Scan for the cell matching the given text and deliver its (X, Y) coordinate at center. 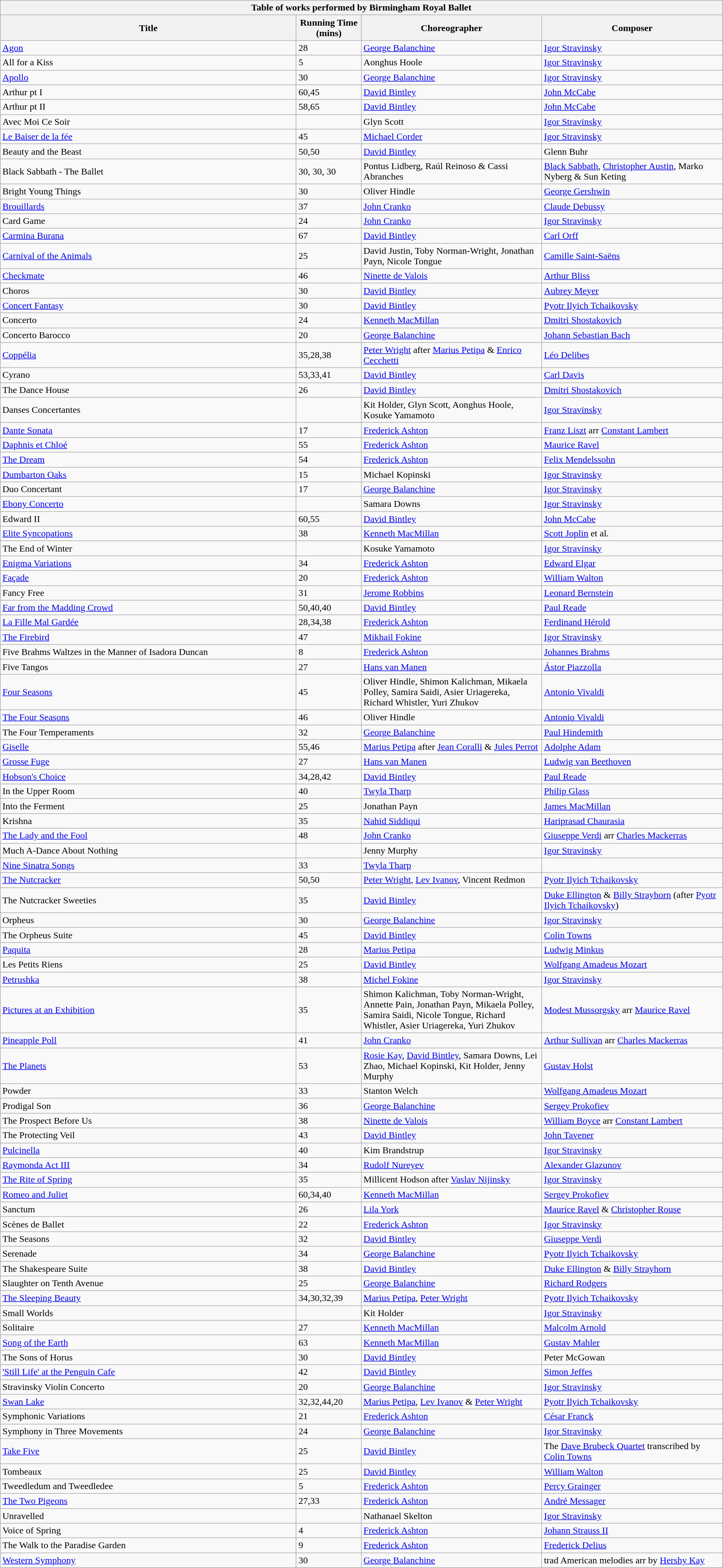
Lila York (452, 1209)
Jerome Robbins (452, 593)
Philip Glass (632, 791)
Gustav Holst (632, 1066)
Marius Petipa, Peter Wright (452, 1298)
Dumbarton Oaks (149, 475)
James MacMillan (632, 806)
André Messager (632, 1501)
David Justin, Toby Norman-Wright, Jonathan Payn, Nicole Tongue (452, 256)
Michael Kopinski (452, 475)
Adolphe Adam (632, 747)
9 (329, 1545)
Card Game (149, 221)
Scott Joplin et al. (632, 534)
Scènes de Ballet (149, 1224)
Giselle (149, 747)
Avec Moi Ce Soir (149, 122)
Modest Mussorgsky arr Maurice Ravel (632, 1010)
Slaughter on Tenth Avenue (149, 1283)
All for a Kiss (149, 63)
Carnival of the Animals (149, 256)
Michel Fokine (452, 979)
Far from the Madding Crowd (149, 608)
Hariprasad Chaurasia (632, 821)
Samara Downs (452, 504)
60,55 (329, 519)
César Franck (632, 1416)
Oliver Hindle, Shimon Kalichman, Mikaela Polley, Samira Saidi, Asier Uriagereka, Richard Whistler, Yuri Zhukov (452, 692)
31 (329, 593)
Enigma Variations (149, 563)
Leonard Bernstein (632, 593)
Nahid Siddiqui (452, 821)
Orpheus (149, 920)
Claude Debussy (632, 206)
Peter McGowan (632, 1357)
Sanctum (149, 1209)
The Shakespeare Suite (149, 1268)
Romeo and Juliet (149, 1194)
47 (329, 637)
Michael Corder (452, 136)
Western Symphony (149, 1560)
Glenn Buhr (632, 151)
Elite Syncopations (149, 534)
Composer (632, 28)
George Gershwin (632, 191)
Five Brahms Waltzes in the Manner of Isadora Duncan (149, 652)
The Dave Brubeck Quartet transcribed by Colin Towns (632, 1451)
Johann Sebastian Bach (632, 335)
Jonathan Payn (452, 806)
Kit Holder, Glyn Scott, Aonghus Hoole, Kosuke Yamamoto (452, 410)
Mikhail Fokine (452, 637)
Serenade (149, 1254)
Paul Hindemith (632, 732)
Bright Young Things (149, 191)
Pulcinella (149, 1150)
Ebony Concerto (149, 504)
Gustav Mahler (632, 1343)
Frederick Delius (632, 1545)
Stravinsky Violin Concerto (149, 1387)
Edward Elgar (632, 563)
Maurice Ravel & Christopher Rouse (632, 1209)
The Dream (149, 459)
60,45 (329, 92)
William Boyce arr Constant Lambert (632, 1121)
Kosuke Yamamoto (452, 548)
Table of works performed by Birmingham Royal Ballet (362, 8)
Felix Mendelssohn (632, 459)
Hobson's Choice (149, 777)
The End of Winter (149, 548)
Take Five (149, 1451)
Léo Delibes (632, 355)
30, 30, 30 (329, 171)
Duke Ellington & Billy Strayhorn (after Pyotr Ilyich Tchaikovsky) (632, 900)
Much A-Dance About Nothing (149, 850)
Solitaire (149, 1328)
Johannes Brahms (632, 652)
Dante Sonata (149, 430)
Nine Sinatra Songs (149, 865)
Pineapple Poll (149, 1041)
34,28,42 (329, 777)
The Rite of Spring (149, 1180)
In the Upper Room (149, 791)
50,40,40 (329, 608)
Pictures at an Exhibition (149, 1010)
27,33 (329, 1501)
Nathanael Skelton (452, 1516)
The Planets (149, 1066)
63 (329, 1343)
36 (329, 1106)
28,34,38 (329, 622)
Duke Ellington & Billy Strayhorn (632, 1268)
Pontus Lidberg, Raúl Reinoso & Cassi Abranches (452, 171)
Camille Saint-Saëns (632, 256)
55,46 (329, 747)
Alexander Glazunov (632, 1165)
35,28,38 (329, 355)
The Walk to the Paradise Garden (149, 1545)
Brouillards (149, 206)
Glyn Scott (452, 122)
Le Baiser de la fée (149, 136)
Prodigal Son (149, 1106)
Ludwig Minkus (632, 950)
Danses Concertantes (149, 410)
41 (329, 1041)
21 (329, 1416)
54 (329, 459)
Petrushka (149, 979)
67 (329, 236)
Five Tangos (149, 667)
Richard Rodgers (632, 1283)
Percy Grainger (632, 1486)
Black Sabbath - The Ballet (149, 171)
Giuseppe Verdi arr Charles Mackerras (632, 836)
Paquita (149, 950)
37 (329, 206)
Symphony in Three Movements (149, 1431)
Aubrey Meyer (632, 291)
Rosie Kay, David Bintley, Samara Downs, Lei Zhao, Michael Kopinski, Kit Holder, Jenny Murphy (452, 1066)
John Tavener (632, 1135)
Malcolm Arnold (632, 1328)
Ludwig van Beethoven (632, 762)
Daphnis et Chloé (149, 445)
La Fille Mal Gardée (149, 622)
Arthur pt II (149, 107)
Giuseppe Verdi (632, 1239)
48 (329, 836)
Tombeaux (149, 1471)
Rudolf Nureyev (452, 1165)
Beauty and the Beast (149, 151)
22 (329, 1224)
34,30,32,39 (329, 1298)
Four Seasons (149, 692)
Carl Davis (632, 375)
58,65 (329, 107)
Marius Petipa after Jean Coralli & Jules Perrot (452, 747)
The Lady and the Fool (149, 836)
Ástor Piazzolla (632, 667)
The Four Temperaments (149, 732)
Small Worlds (149, 1313)
42 (329, 1372)
Simon Jeffes (632, 1372)
Aonghus Hoole (452, 63)
Jenny Murphy (452, 850)
The Sons of Horus (149, 1357)
Concerto Barocco (149, 335)
43 (329, 1135)
32,32,44,20 (329, 1402)
The Protecting Veil (149, 1135)
Cyrano (149, 375)
Les Petits Riens (149, 964)
Carmina Burana (149, 236)
Ferdinand Hérold (632, 622)
Franz Liszt arr Constant Lambert (632, 430)
The Four Seasons (149, 717)
53 (329, 1066)
Song of the Earth (149, 1343)
Maurice Ravel (632, 445)
Symphonic Variations (149, 1416)
Peter Wright, Lev Ivanov, Vincent Redmon (452, 880)
Arthur Sullivan arr Charles Mackerras (632, 1041)
4 (329, 1531)
Apollo (149, 77)
Concerto (149, 320)
Kim Brandstrup (452, 1150)
The Dance House (149, 390)
Johann Strauss II (632, 1531)
Kit Holder (452, 1313)
Façade (149, 578)
Tweedledum and Tweedledee (149, 1486)
Running Time (mins) (329, 28)
53,33,41 (329, 375)
Stanton Welch (452, 1091)
Carl Orff (632, 236)
Millicent Hodson after Vaslav Nijinsky (452, 1180)
Edward II (149, 519)
The Prospect Before Us (149, 1121)
Swan Lake (149, 1402)
Into the Ferment (149, 806)
Unravelled (149, 1516)
Marius Petipa, Lev Ivanov & Peter Wright (452, 1402)
Concert Fantasy (149, 306)
Powder (149, 1091)
The Two Pigeons (149, 1501)
Checkmate (149, 276)
Colin Towns (632, 935)
Title (149, 28)
Agon (149, 48)
Arthur pt I (149, 92)
The Firebird (149, 637)
The Nutcracker (149, 880)
Choreographer (452, 28)
Krishna (149, 821)
55 (329, 445)
Peter Wright after Marius Petipa & Enrico Cecchetti (452, 355)
Fancy Free (149, 593)
trad American melodies arr by Hershy Kay (632, 1560)
Grosse Fuge (149, 762)
Duo Concertant (149, 489)
Coppélia (149, 355)
Black Sabbath, Christopher Austin, Marko Nyberg & Sun Keting (632, 171)
60,34,40 (329, 1194)
Raymonda Act III (149, 1165)
Marius Petipa (452, 950)
Voice of Spring (149, 1531)
Choros (149, 291)
'Still Life' at the Penguin Cafe (149, 1372)
15 (329, 475)
The Sleeping Beauty (149, 1298)
Arthur Bliss (632, 276)
8 (329, 652)
The Orpheus Suite (149, 935)
The Nutcracker Sweeties (149, 900)
The Seasons (149, 1239)
